Capture the cell that displays the provided text and extract its (X, Y) central coordinate. 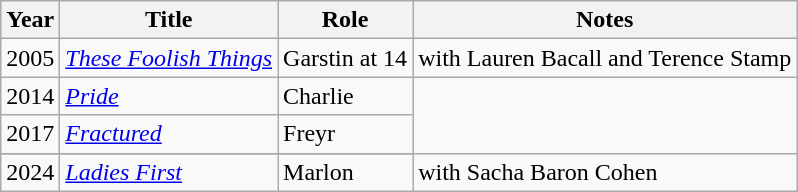
Fractured (169, 134)
Role (346, 20)
2014 (30, 96)
2024 (30, 172)
Charlie (346, 96)
Ladies First (169, 172)
Freyr (346, 134)
Notes (605, 20)
2017 (30, 134)
2005 (30, 58)
with Lauren Bacall and Terence Stamp (605, 58)
Title (169, 20)
Marlon (346, 172)
with Sacha Baron Cohen (605, 172)
Garstin at 14 (346, 58)
Year (30, 20)
Pride (169, 96)
These Foolish Things (169, 58)
